Provide the (X, Y) coordinate of the cell's center where the given text is located.  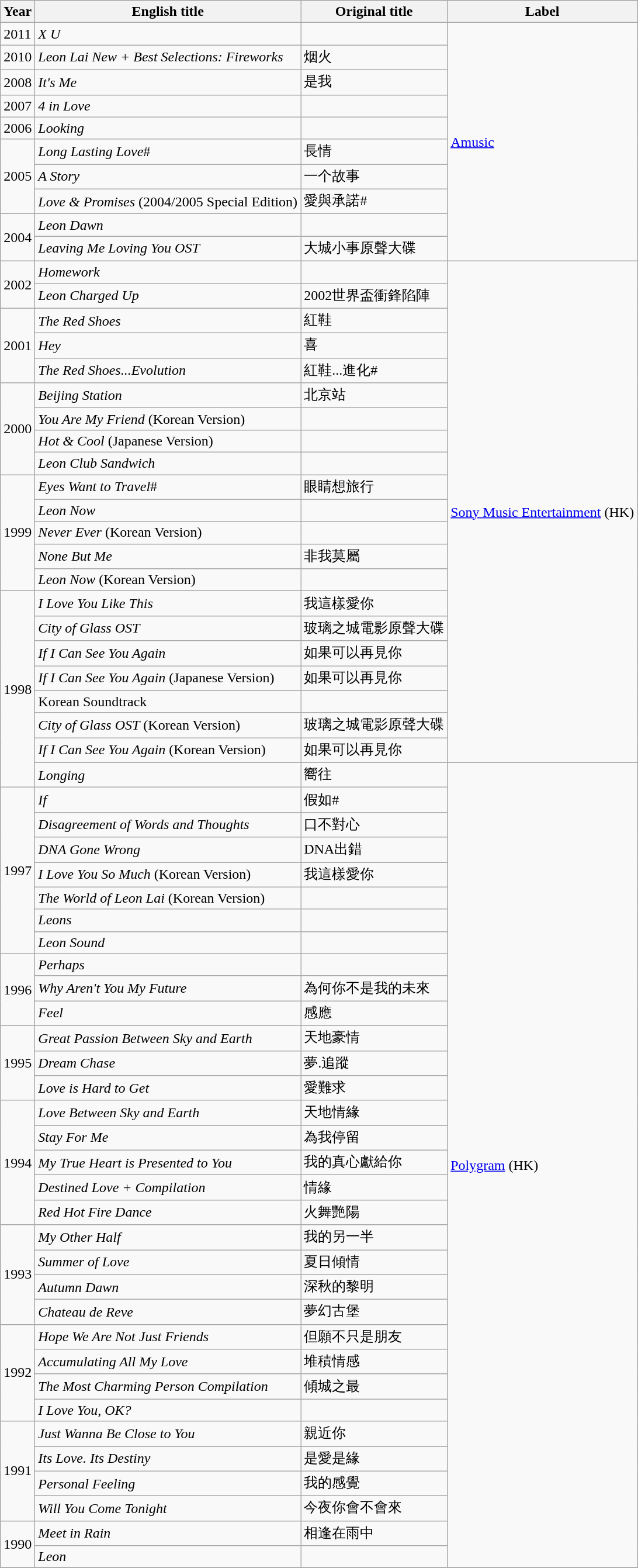
None But Me (168, 557)
If I Can See You Again (168, 654)
The World of Leon Lai (Korean Version) (168, 898)
Amusic (542, 142)
2010 (18, 57)
長情 (374, 152)
喜 (374, 346)
If I Can See You Again (Korean Version) (168, 751)
Leon (168, 1557)
Why Aren't You My Future (168, 988)
我的另一半 (374, 1237)
Destined Love + Compilation (168, 1188)
Leon Dawn (168, 225)
Leon Lai New + Best Selections: Fireworks (168, 57)
Eyes Want to Travel# (168, 488)
Long Lasting Love# (168, 152)
The Most Charming Person Compilation (168, 1387)
DNA出錯 (374, 850)
火舞艷陽 (374, 1213)
You Are My Friend (Korean Version) (168, 419)
The Red Shoes (168, 320)
X U (168, 34)
DNA Gone Wrong (168, 850)
Accumulating All My Love (168, 1362)
1997 (18, 871)
City of Glass OST (Korean Version) (168, 725)
愛難求 (374, 1089)
Leons (168, 920)
Sony Music Entertainment (HK) (542, 512)
傾城之最 (374, 1387)
My Other Half (168, 1237)
為我停留 (374, 1138)
天地情緣 (374, 1113)
Chateau de Reve (168, 1312)
1996 (18, 989)
2008 (18, 82)
Leon Charged Up (168, 296)
Personal Feeling (168, 1484)
Longing (168, 775)
2000 (18, 429)
紅鞋...進化# (374, 371)
假如# (374, 800)
非我莫屬 (374, 557)
北京站 (374, 395)
Beijing Station (168, 395)
Hot & Cool (Japanese Version) (168, 441)
Red Hot Fire Dance (168, 1213)
夢.追蹤 (374, 1063)
Polygram (HK) (542, 1165)
愛與承諾# (374, 201)
1990 (18, 1545)
The Red Shoes...Evolution (168, 371)
為何你不是我的未來 (374, 988)
2002 (18, 284)
1995 (18, 1063)
夢幻古堡 (374, 1312)
Year (18, 12)
2004 (18, 237)
是愛是緣 (374, 1459)
一个故事 (374, 177)
眼睛想旅行 (374, 488)
Perhaps (168, 965)
是我 (374, 82)
2006 (18, 128)
I Love You, OK? (168, 1410)
A Story (168, 177)
1998 (18, 689)
Leaving Me Loving You OST (168, 249)
It's Me (168, 82)
1993 (18, 1275)
Never Ever (Korean Version) (168, 533)
大城小事原聲大碟 (374, 249)
今夜你會不會來 (374, 1508)
1992 (18, 1373)
Love & Promises (2004/2005 Special Edition) (168, 201)
堆積情感 (374, 1362)
Love is Hard to Get (168, 1089)
口不對心 (374, 824)
If (168, 800)
2007 (18, 106)
感應 (374, 1014)
Dream Chase (168, 1063)
天地豪情 (374, 1038)
Its Love. Its Destiny (168, 1459)
烟火 (374, 57)
相逢在雨中 (374, 1533)
Great Passion Between Sky and Earth (168, 1038)
2001 (18, 346)
但願不只是朋友 (374, 1336)
1994 (18, 1162)
City of Glass OST (168, 628)
Autumn Dawn (168, 1287)
Homework (168, 272)
Leon Now (168, 510)
嚮往 (374, 775)
Leon Sound (168, 942)
English title (168, 12)
Disagreement of Words and Thoughts (168, 824)
2011 (18, 34)
Will You Come Tonight (168, 1508)
I Love You Like This (168, 603)
Original title (374, 12)
2005 (18, 177)
Meet in Rain (168, 1533)
1999 (18, 533)
Hope We Are Not Just Friends (168, 1336)
Summer of Love (168, 1263)
1991 (18, 1471)
Love Between Sky and Earth (168, 1113)
我的真心獻給你 (374, 1162)
Hey (168, 346)
Just Wanna Be Close to You (168, 1434)
Looking (168, 128)
If I Can See You Again (Japanese Version) (168, 678)
Leon Now (Korean Version) (168, 580)
My True Heart is Presented to You (168, 1162)
情緣 (374, 1188)
I Love You So Much (Korean Version) (168, 875)
紅鞋 (374, 320)
Label (542, 12)
Korean Soundtrack (168, 702)
Stay For Me (168, 1138)
夏日傾情 (374, 1263)
我的感覺 (374, 1484)
Feel (168, 1014)
2002世界盃衝鋒陷陣 (374, 296)
親近你 (374, 1434)
深秋的黎明 (374, 1287)
4 in Love (168, 106)
Leon Club Sandwich (168, 463)
